Pinpoint the cell where the given text exists, returning its (X, Y) midpoint coordinate. 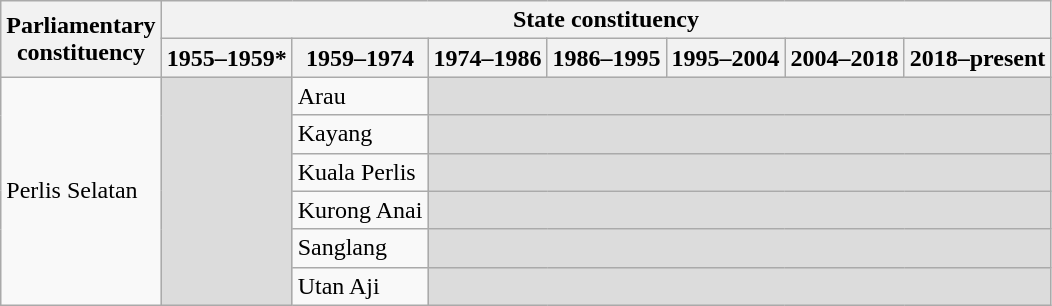
State constituency (606, 20)
Arau (360, 96)
1959–1974 (360, 58)
Kayang (360, 134)
Utan Aji (360, 286)
1986–1995 (606, 58)
Kuala Perlis (360, 172)
Kurong Anai (360, 210)
1995–2004 (726, 58)
2018–present (978, 58)
1955–1959* (226, 58)
Sanglang (360, 248)
Perlis Selatan (81, 191)
Parliamentaryconstituency (81, 39)
1974–1986 (488, 58)
2004–2018 (844, 58)
